Output the (X, Y) coordinate of the center of the cell containing the given text.  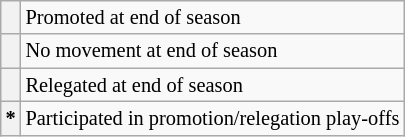
* (11, 118)
Promoted at end of season (213, 17)
No movement at end of season (213, 51)
Relegated at end of season (213, 85)
Participated in promotion/relegation play-offs (213, 118)
